Detect which cell encompasses the target text, then output its [x, y] center coordinate. 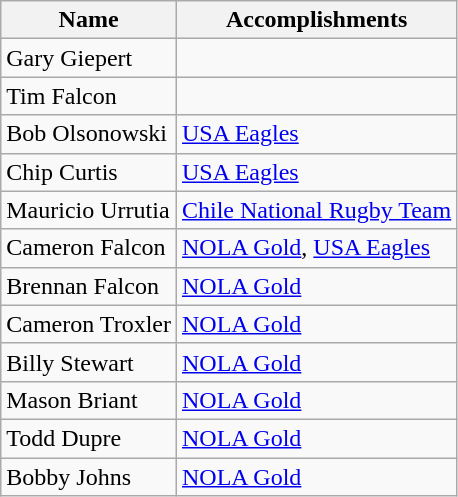
Chile National Rugby Team [316, 210]
Tim Falcon [89, 96]
Name [89, 20]
Brennan Falcon [89, 286]
Mason Briant [89, 400]
Billy Stewart [89, 362]
Bob Olsonowski [89, 134]
NOLA Gold, USA Eagles [316, 248]
Cameron Falcon [89, 248]
Bobby Johns [89, 477]
Todd Dupre [89, 438]
Accomplishments [316, 20]
Mauricio Urrutia [89, 210]
Chip Curtis [89, 172]
Cameron Troxler [89, 324]
Gary Giepert [89, 58]
